Return [X, Y] of the center of cell containing provided text 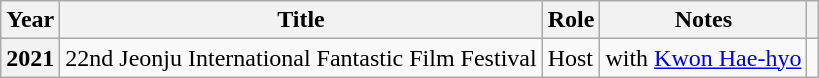
Role [571, 20]
Notes [704, 20]
22nd Jeonju International Fantastic Film Festival [301, 58]
Year [30, 20]
with Kwon Hae-hyo [704, 58]
Title [301, 20]
2021 [30, 58]
Host [571, 58]
